From the cell containing the given text, extract its center point as (x, y) coordinate. 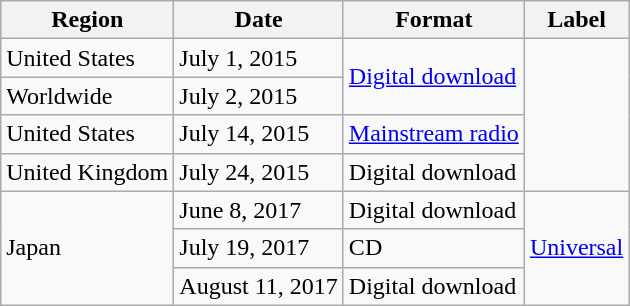
Worldwide (88, 96)
August 11, 2017 (259, 286)
June 8, 2017 (259, 210)
July 1, 2015 (259, 58)
Label (576, 20)
July 24, 2015 (259, 172)
Mainstream radio (434, 134)
July 19, 2017 (259, 248)
CD (434, 248)
Universal (576, 248)
Region (88, 20)
United Kingdom (88, 172)
Format (434, 20)
Japan (88, 248)
July 2, 2015 (259, 96)
July 14, 2015 (259, 134)
Date (259, 20)
